From the cell containing the given text, extract its center point as [X, Y] coordinate. 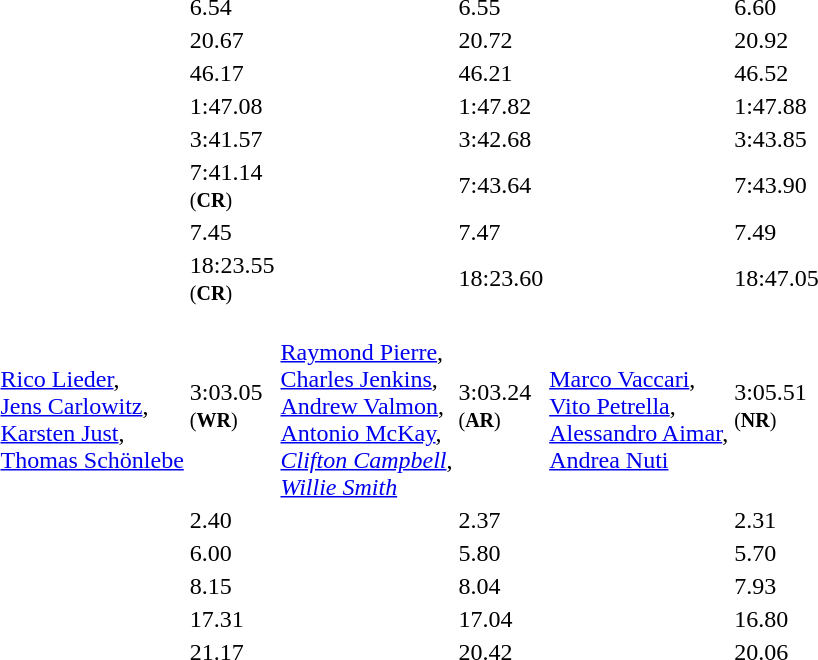
17.04 [501, 619]
1:47.82 [501, 106]
1:47.08 [232, 106]
Raymond Pierre,Charles Jenkins,Andrew Valmon,Antonio McKay,Clifton Campbell,Willie Smith [366, 406]
20.72 [501, 40]
8.15 [232, 586]
7.45 [232, 232]
46.21 [501, 73]
17.31 [232, 619]
3:42.68 [501, 139]
3:03.24(AR) [501, 406]
3:41.57 [232, 139]
2.40 [232, 520]
2.37 [501, 520]
6.00 [232, 553]
7.47 [501, 232]
46.17 [232, 73]
20.67 [232, 40]
8.04 [501, 586]
18:23.55(CR) [232, 278]
18:23.60 [501, 278]
Marco Vaccari,Vito Petrella,Alessandro Aimar,Andrea Nuti [639, 406]
7:43.64 [501, 186]
3:03.05(WR) [232, 406]
5.80 [501, 553]
7:41.14(CR) [232, 186]
